Return the [x, y] coordinate for the center point of the cell that contains the specified text.  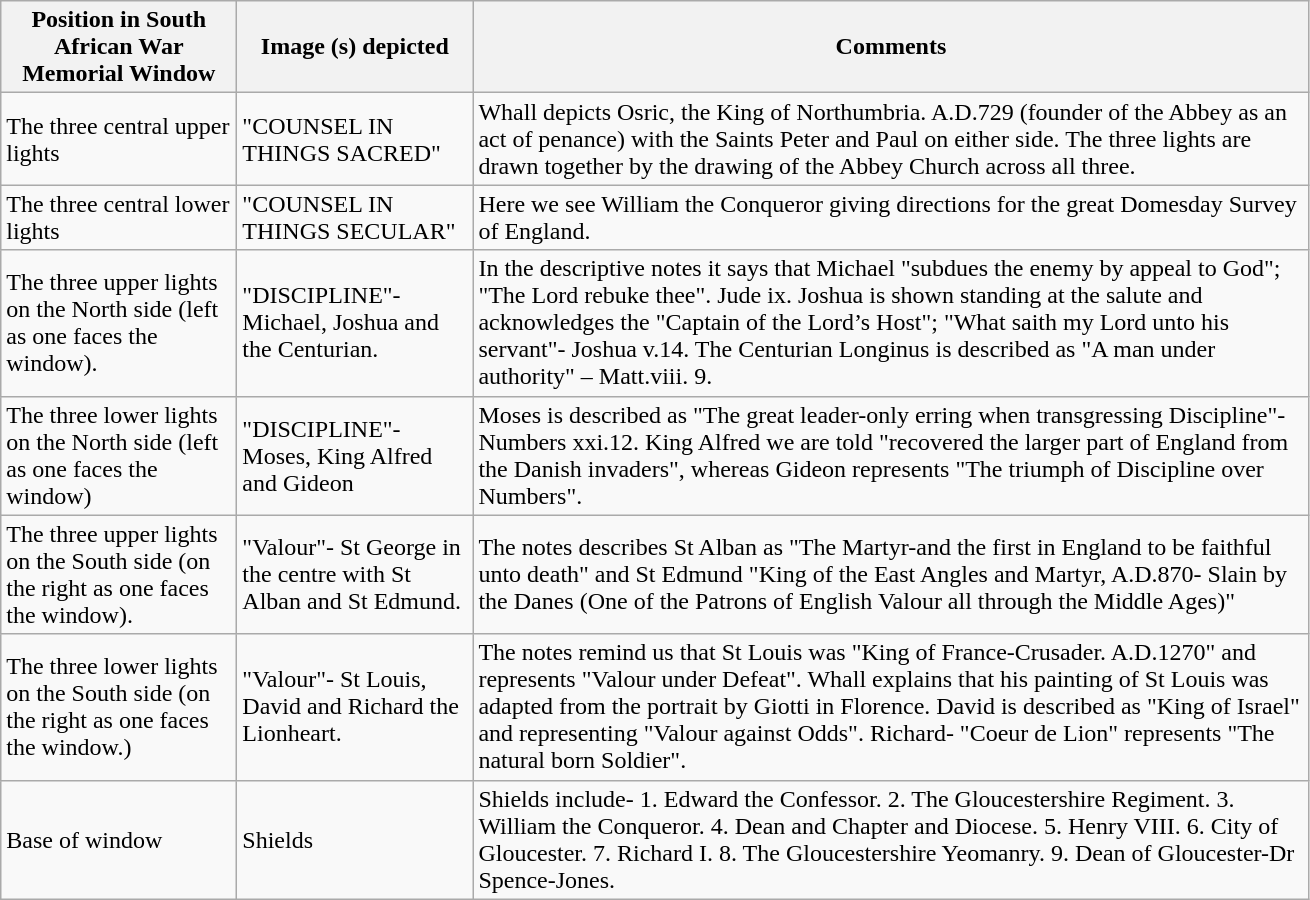
Shields [355, 840]
Comments [891, 47]
"DISCIPLINE"- Michael, Joshua and the Centurian. [355, 323]
The three upper lights on the North side (left as one faces the window). [119, 323]
Base of window [119, 840]
The three upper lights on the South side (on the right as one faces the window). [119, 574]
"COUNSEL IN THINGS SACRED" [355, 139]
Here we see William the Conqueror giving directions for the great Domesday Survey of England. [891, 218]
"Valour"- St George in the centre with St Alban and St Edmund. [355, 574]
"Valour"- St Louis, David and Richard the Lionheart. [355, 707]
The three central upper lights [119, 139]
The three lower lights on the North side (left as one faces the window) [119, 456]
"DISCIPLINE"- Moses, King Alfred and Gideon [355, 456]
Position in South African War Memorial Window [119, 47]
The three central lower lights [119, 218]
The three lower lights on the South side (on the right as one faces the window.) [119, 707]
Image (s) depicted [355, 47]
"COUNSEL IN THINGS SECULAR" [355, 218]
